Extract the (X, Y) coordinate from the center of the cell holding the provided text.  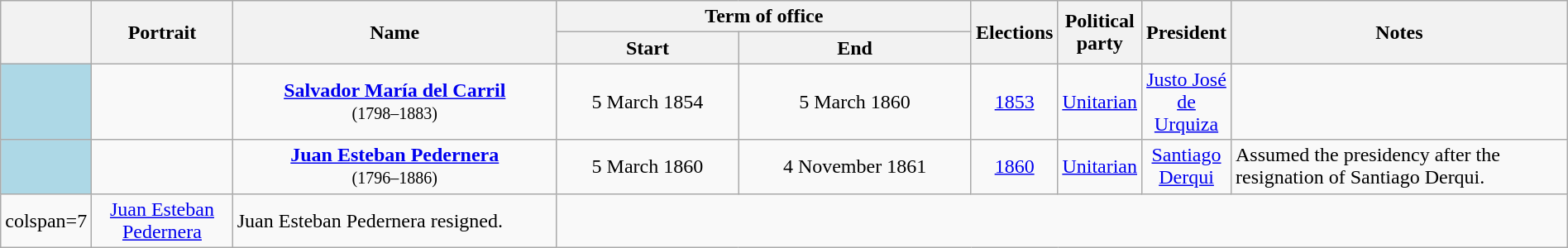
Assumed the presidency after the resignation of Santiago Derqui. (1399, 167)
Justo José de Urquiza (1187, 102)
colspan=7 (46, 220)
Politicalparty (1100, 32)
Name (394, 32)
End (855, 48)
Elections (1014, 32)
Salvador María del Carril(1798–1883) (394, 102)
Notes (1399, 32)
President (1187, 32)
Term of office (764, 17)
Juan Esteban Pedernera (162, 220)
Juan Esteban Pedernera resigned. (394, 220)
Santiago Derqui (1187, 167)
1853 (1014, 102)
Start (647, 48)
5 March 1854 (647, 102)
Portrait (162, 32)
1860 (1014, 167)
4 November 1861 (855, 167)
Juan Esteban Pedernera(1796–1886) (394, 167)
